Identify which cell holds the provided text, then report its (X, Y) central coordinate. 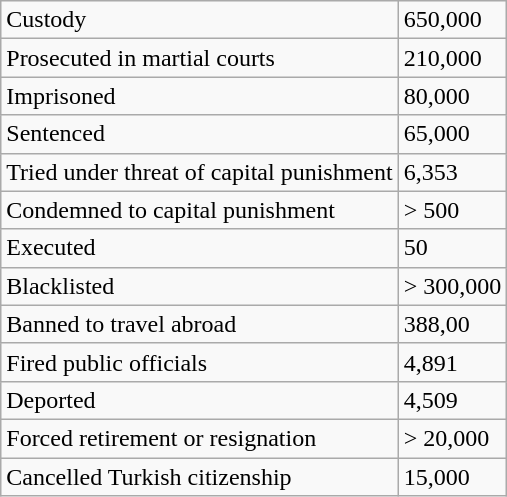
Fired public officials (200, 362)
Forced retirement or resignation (200, 438)
Tried under threat of capital punishment (200, 172)
Sentenced (200, 134)
Condemned to capital punishment (200, 210)
Deported (200, 400)
Banned to travel abroad (200, 324)
> 500 (452, 210)
15,000 (452, 477)
210,000 (452, 58)
Prosecuted in martial courts (200, 58)
80,000 (452, 96)
> 20,000 (452, 438)
6,353 (452, 172)
Cancelled Turkish citizenship (200, 477)
650,000 (452, 20)
388,00 (452, 324)
50 (452, 248)
65,000 (452, 134)
Custody (200, 20)
Imprisoned (200, 96)
4,891 (452, 362)
Executed (200, 248)
Blacklisted (200, 286)
4,509 (452, 400)
> 300,000 (452, 286)
